Determine the [X, Y] coordinate at the center of the cell enclosing the given text.  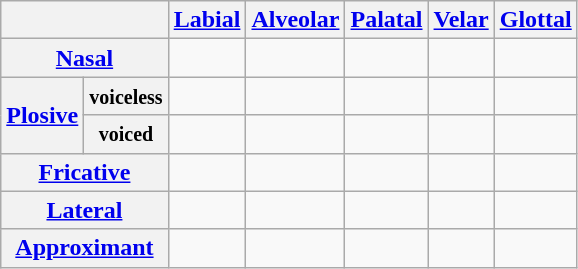
Palatal [386, 20]
Labial [207, 20]
Plosive [42, 115]
Lateral [84, 210]
Alveolar [296, 20]
Velar [461, 20]
voiceless [126, 96]
voiced [126, 134]
Nasal [84, 58]
Fricative [84, 172]
Approximant [84, 248]
Glottal [536, 20]
